Pinpoint the cell where the given text exists, returning its (x, y) midpoint coordinate. 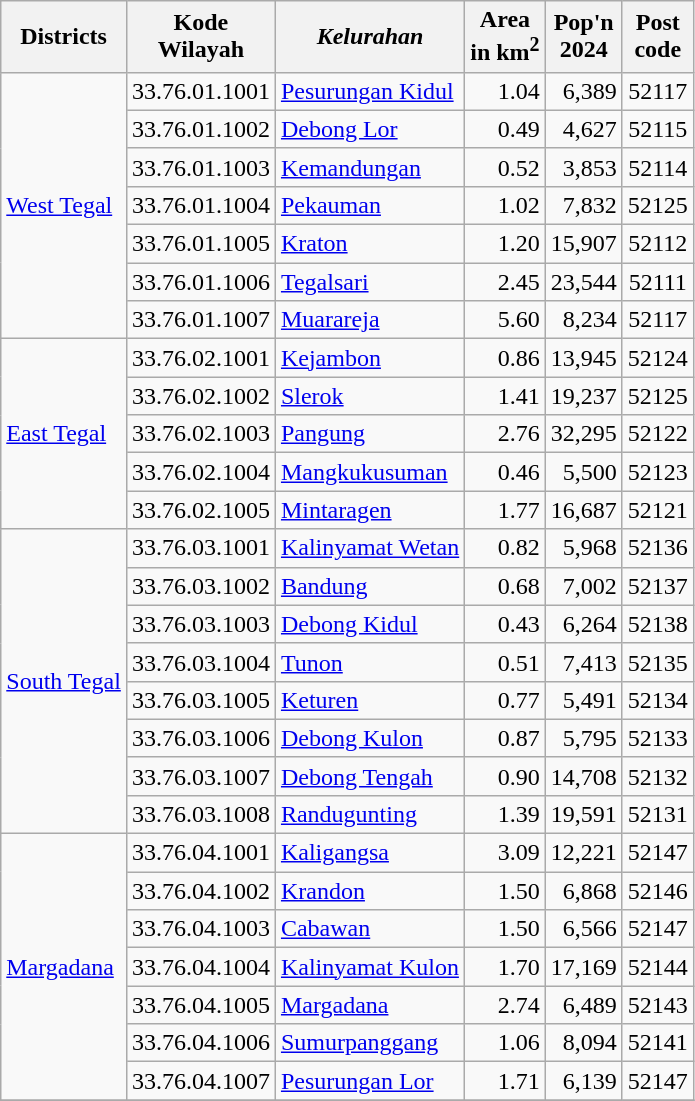
Kalinyamat Wetan (370, 548)
Areain km2 (505, 37)
33.76.02.1001 (200, 358)
6,566 (584, 929)
1.71 (505, 1081)
52134 (658, 700)
52124 (658, 358)
0.43 (505, 624)
Debong Lor (370, 129)
52132 (658, 776)
0.46 (505, 472)
Mangkukusuman (370, 472)
Debong Kidul (370, 624)
33.76.01.1003 (200, 167)
Kejambon (370, 358)
Kaligangsa (370, 853)
33.76.01.1006 (200, 282)
52135 (658, 662)
1.70 (505, 967)
1.41 (505, 396)
13,945 (584, 358)
52144 (658, 967)
7,002 (584, 586)
0.86 (505, 358)
5,968 (584, 548)
0.49 (505, 129)
17,169 (584, 967)
52112 (658, 244)
19,591 (584, 814)
0.82 (505, 548)
3.09 (505, 853)
Muarareja (370, 320)
52143 (658, 1005)
32,295 (584, 434)
Pekauman (370, 205)
33.76.02.1002 (200, 396)
5,491 (584, 700)
Districts (64, 37)
Kalinyamat Kulon (370, 967)
0.90 (505, 776)
4,627 (584, 129)
7,832 (584, 205)
33.76.02.1004 (200, 472)
5,795 (584, 738)
52131 (658, 814)
14,708 (584, 776)
33.76.03.1003 (200, 624)
Kelurahan (370, 37)
Randugunting (370, 814)
6,389 (584, 91)
52115 (658, 129)
33.76.02.1005 (200, 510)
33.76.04.1003 (200, 929)
33.76.01.1002 (200, 129)
East Tegal (64, 434)
Keturen (370, 700)
0.77 (505, 700)
19,237 (584, 396)
Pesurungan Lor (370, 1081)
6,264 (584, 624)
1.39 (505, 814)
52111 (658, 282)
Bandung (370, 586)
West Tegal (64, 205)
33.76.04.1001 (200, 853)
Krandon (370, 891)
6,489 (584, 1005)
5,500 (584, 472)
1.04 (505, 91)
52122 (658, 434)
33.76.03.1005 (200, 700)
52114 (658, 167)
6,139 (584, 1081)
Postcode (658, 37)
33.76.03.1007 (200, 776)
52121 (658, 510)
52137 (658, 586)
0.51 (505, 662)
52123 (658, 472)
33.76.01.1001 (200, 91)
33.76.03.1008 (200, 814)
33.76.03.1006 (200, 738)
23,544 (584, 282)
2.45 (505, 282)
33.76.01.1007 (200, 320)
12,221 (584, 853)
6,868 (584, 891)
15,907 (584, 244)
1.20 (505, 244)
16,687 (584, 510)
Tegalsari (370, 282)
8,234 (584, 320)
52141 (658, 1043)
Slerok (370, 396)
Kraton (370, 244)
33.76.03.1002 (200, 586)
Pangung (370, 434)
Sumurpanggang (370, 1043)
Pesurungan Kidul (370, 91)
8,094 (584, 1043)
7,413 (584, 662)
2.74 (505, 1005)
52136 (658, 548)
52133 (658, 738)
33.76.04.1006 (200, 1043)
0.68 (505, 586)
52138 (658, 624)
33.76.02.1003 (200, 434)
Tunon (370, 662)
1.77 (505, 510)
33.76.04.1002 (200, 891)
Pop'n2024 (584, 37)
Kemandungan (370, 167)
Debong Kulon (370, 738)
33.76.03.1001 (200, 548)
South Tegal (64, 681)
33.76.01.1004 (200, 205)
3,853 (584, 167)
33.76.04.1004 (200, 967)
52146 (658, 891)
Cabawan (370, 929)
5.60 (505, 320)
1.06 (505, 1043)
0.87 (505, 738)
Mintaragen (370, 510)
33.76.04.1005 (200, 1005)
33.76.03.1004 (200, 662)
33.76.01.1005 (200, 244)
1.02 (505, 205)
2.76 (505, 434)
33.76.04.1007 (200, 1081)
Debong Tengah (370, 776)
0.52 (505, 167)
Kode Wilayah (200, 37)
